From the cell containing the given text, extract its center point as (X, Y) coordinate. 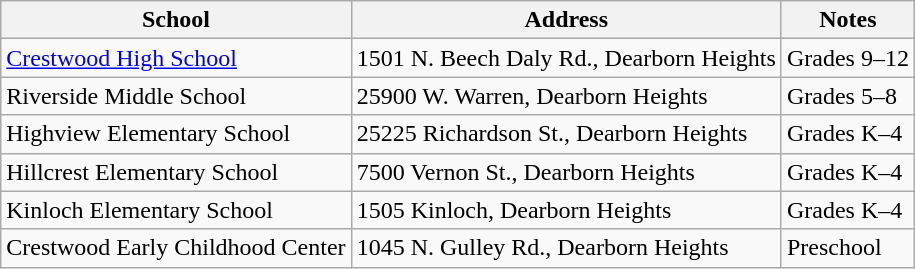
Address (566, 20)
7500 Vernon St., Dearborn Heights (566, 172)
1501 N. Beech Daly Rd., Dearborn Heights (566, 58)
Crestwood High School (176, 58)
Notes (848, 20)
1505 Kinloch, Dearborn Heights (566, 210)
1045 N. Gulley Rd., Dearborn Heights (566, 248)
25900 W. Warren, Dearborn Heights (566, 96)
Riverside Middle School (176, 96)
School (176, 20)
Grades 9–12 (848, 58)
Crestwood Early Childhood Center (176, 248)
25225 Richardson St., Dearborn Heights (566, 134)
Hillcrest Elementary School (176, 172)
Kinloch Elementary School (176, 210)
Preschool (848, 248)
Grades 5–8 (848, 96)
Highview Elementary School (176, 134)
